Extract the (X, Y) coordinate from the center of the cell holding the provided text.  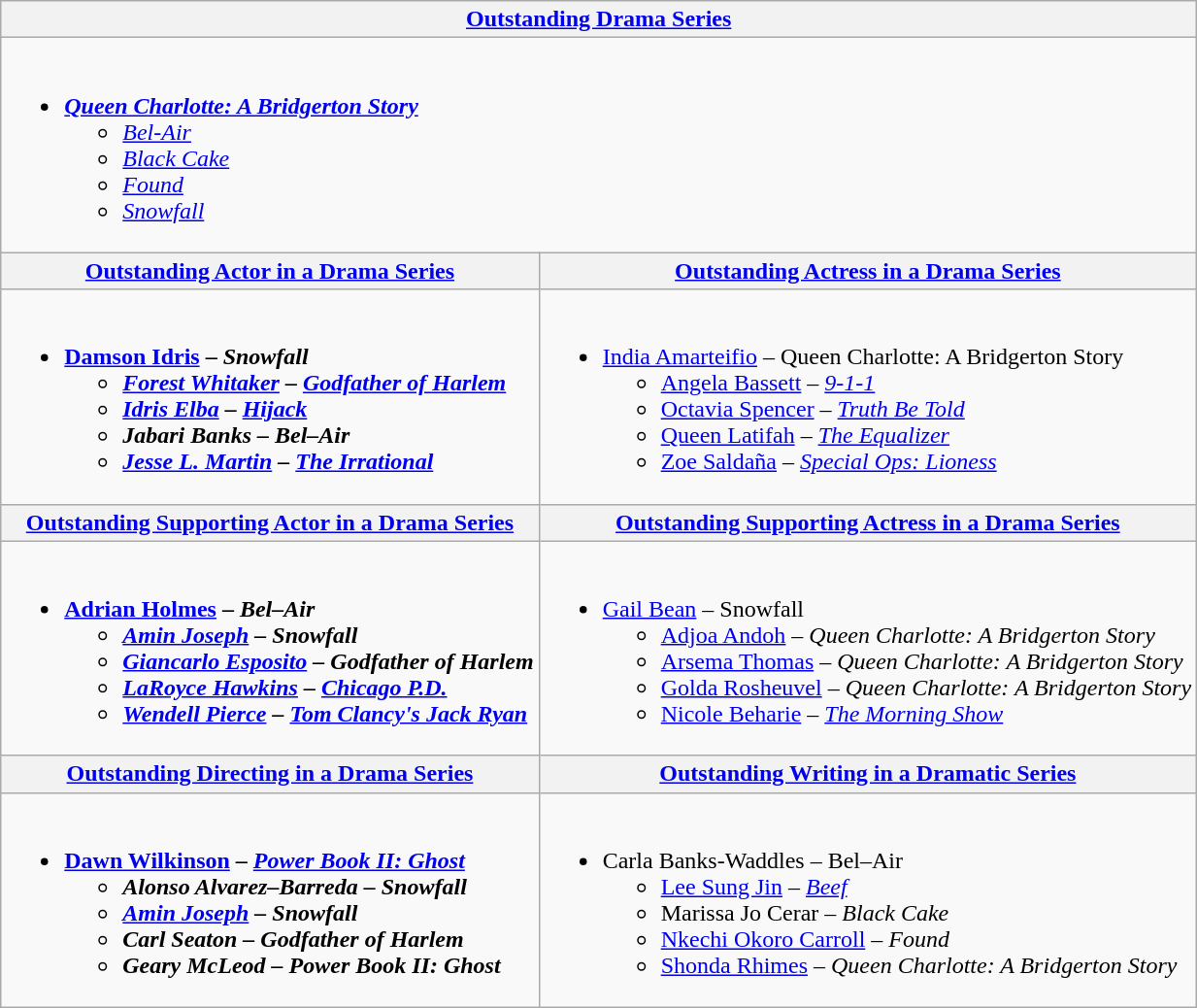
Outstanding Actress in a Drama Series (868, 271)
Outstanding Directing in a Drama Series (270, 774)
Outstanding Drama Series (599, 19)
Damson Idris – SnowfallForest Whitaker – Godfather of HarlemIdris Elba – HijackJabari Banks – Bel–AirJesse L. Martin – The Irrational (270, 396)
Outstanding Supporting Actor in a Drama Series (270, 522)
Queen Charlotte: A Bridgerton StoryBel-AirBlack CakeFoundSnowfall (599, 146)
Outstanding Writing in a Dramatic Series (868, 774)
Outstanding Supporting Actress in a Drama Series (868, 522)
Outstanding Actor in a Drama Series (270, 271)
